Detect which cell encompasses the target text, then output its [X, Y] center coordinate. 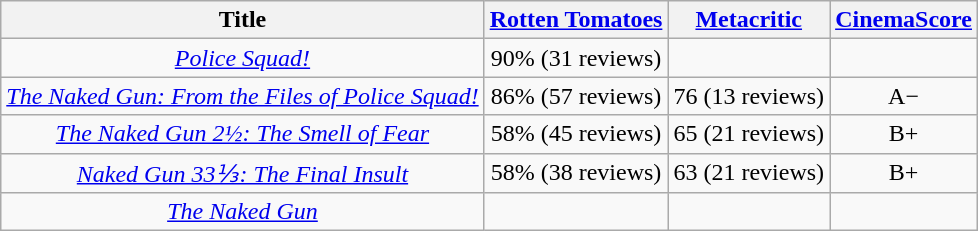
Metacritic [749, 20]
90% (31 reviews) [576, 58]
63 (21 reviews) [749, 173]
Title [242, 20]
CinemaScore [904, 20]
The Naked Gun [242, 212]
Naked Gun 33⅓: The Final Insult [242, 173]
The Naked Gun: From the Files of Police Squad! [242, 96]
58% (38 reviews) [576, 173]
65 (21 reviews) [749, 134]
A− [904, 96]
58% (45 reviews) [576, 134]
86% (57 reviews) [576, 96]
Police Squad! [242, 58]
The Naked Gun 2½: The Smell of Fear [242, 134]
76 (13 reviews) [749, 96]
Rotten Tomatoes [576, 20]
